Return the [x, y] coordinate for the center point of the cell that contains the specified text.  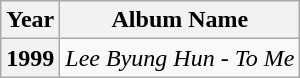
Year [30, 20]
1999 [30, 58]
Album Name [180, 20]
Lee Byung Hun - To Me [180, 58]
